Capture the cell that displays the provided text and extract its [x, y] central coordinate. 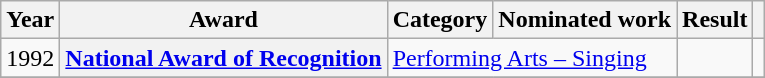
Performing Arts – Singing [532, 58]
Category [440, 20]
Award [224, 20]
1992 [30, 58]
Nominated work [585, 20]
National Award of Recognition [224, 58]
Year [30, 20]
Result [715, 20]
